Output the (X, Y) coordinate of the center of the cell containing the given text.  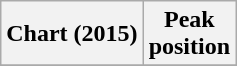
Chart (2015) (72, 34)
Peakposition (189, 34)
